Scan for the cell matching the given text and deliver its (X, Y) coordinate at center. 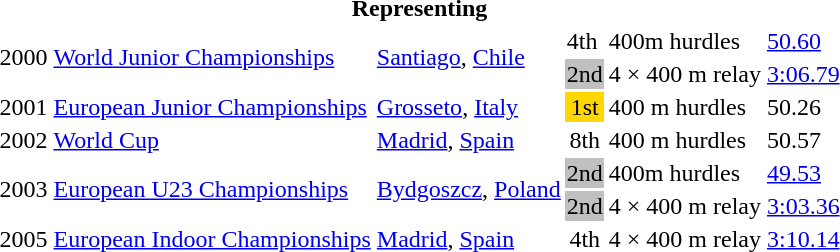
8th (584, 140)
European U23 Championships (212, 190)
1st (584, 107)
Santiago, Chile (468, 58)
Grosseto, Italy (468, 107)
Bydgoszcz, Poland (468, 190)
4th (584, 41)
Madrid, Spain (468, 140)
World Junior Championships (212, 58)
European Junior Championships (212, 107)
World Cup (212, 140)
